Capture the cell that displays the provided text and extract its (x, y) central coordinate. 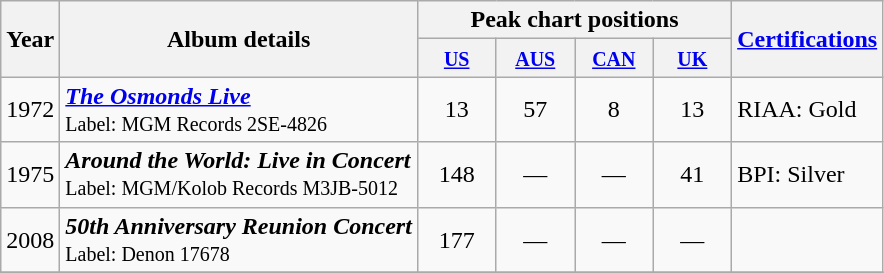
148 (456, 174)
Year (30, 39)
US (456, 58)
8 (614, 110)
Certifications (808, 39)
2008 (30, 240)
UK (692, 58)
AUS (536, 58)
1975 (30, 174)
The Osmonds LiveLabel: MGM Records 2SE-4826 (239, 110)
50th Anniversary Reunion ConcertLabel: Denon 17678 (239, 240)
CAN (614, 58)
RIAA: Gold (808, 110)
177 (456, 240)
Album details (239, 39)
57 (536, 110)
41 (692, 174)
Peak chart positions (574, 20)
BPI: Silver (808, 174)
1972 (30, 110)
Around the World: Live in ConcertLabel: MGM/Kolob Records M3JB-5012 (239, 174)
